Detect which cell encompasses the target text, then output its [X, Y] center coordinate. 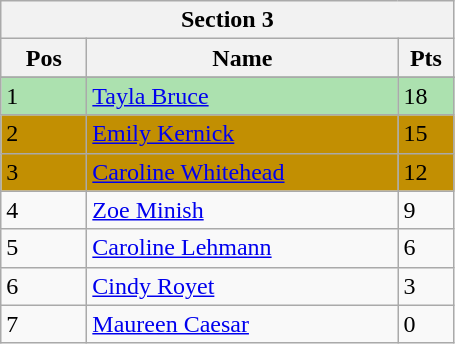
Pos [44, 58]
1 [44, 96]
9 [426, 210]
0 [426, 324]
12 [426, 172]
18 [426, 96]
Section 3 [228, 20]
Pts [426, 58]
Emily Kernick [242, 134]
7 [44, 324]
Caroline Lehmann [242, 248]
4 [44, 210]
Zoe Minish [242, 210]
Caroline Whitehead [242, 172]
Tayla Bruce [242, 96]
Cindy Royet [242, 286]
5 [44, 248]
15 [426, 134]
Maureen Caesar [242, 324]
Name [242, 58]
2 [44, 134]
